Provide the [X, Y] coordinate of the cell's center where the given text is located.  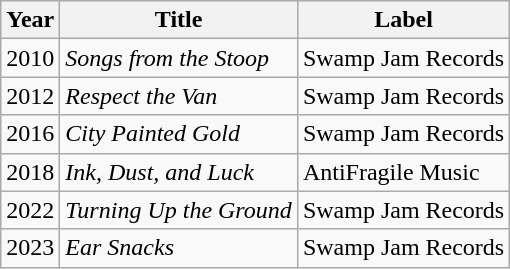
Title [179, 20]
2018 [30, 172]
Year [30, 20]
Ear Snacks [179, 248]
City Painted Gold [179, 134]
2016 [30, 134]
AntiFragile Music [403, 172]
2022 [30, 210]
Songs from the Stoop [179, 58]
2010 [30, 58]
Ink, Dust, and Luck [179, 172]
Respect the Van [179, 96]
Turning Up the Ground [179, 210]
2012 [30, 96]
2023 [30, 248]
Label [403, 20]
